Determine the [x, y] coordinate at the center of the cell enclosing the given text.  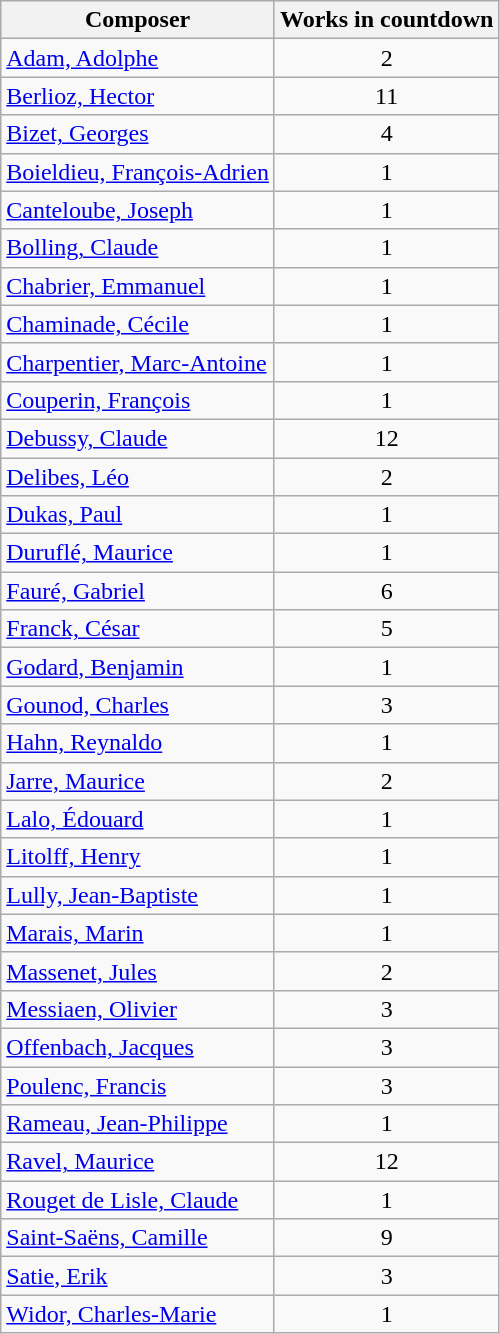
Debussy, Claude [138, 438]
Boieldieu, François-Adrien [138, 172]
Poulenc, Francis [138, 1085]
Dukas, Paul [138, 515]
Godard, Benjamin [138, 667]
9 [386, 1238]
Widor, Charles-Marie [138, 1314]
Canteloube, Joseph [138, 210]
Duruflé, Maurice [138, 553]
Fauré, Gabriel [138, 591]
Charpentier, Marc-Antoine [138, 362]
Messiaen, Olivier [138, 1009]
Bizet, Georges [138, 134]
Saint-Saëns, Camille [138, 1238]
Delibes, Léo [138, 477]
Marais, Marin [138, 933]
Works in countdown [386, 20]
Ravel, Maurice [138, 1162]
Massenet, Jules [138, 971]
Rameau, Jean-Philippe [138, 1124]
Jarre, Maurice [138, 781]
Chabrier, Emmanuel [138, 286]
Litolff, Henry [138, 857]
Bolling, Claude [138, 248]
Couperin, François [138, 400]
Franck, César [138, 629]
Rouget de Lisle, Claude [138, 1200]
Hahn, Reynaldo [138, 743]
Satie, Erik [138, 1276]
Adam, Adolphe [138, 58]
Lalo, Édouard [138, 819]
Berlioz, Hector [138, 96]
4 [386, 134]
Lully, Jean-Baptiste [138, 895]
5 [386, 629]
Composer [138, 20]
Offenbach, Jacques [138, 1047]
6 [386, 591]
11 [386, 96]
Gounod, Charles [138, 705]
Chaminade, Cécile [138, 324]
